Determine the [x, y] coordinate at the center of the cell enclosing the given text.  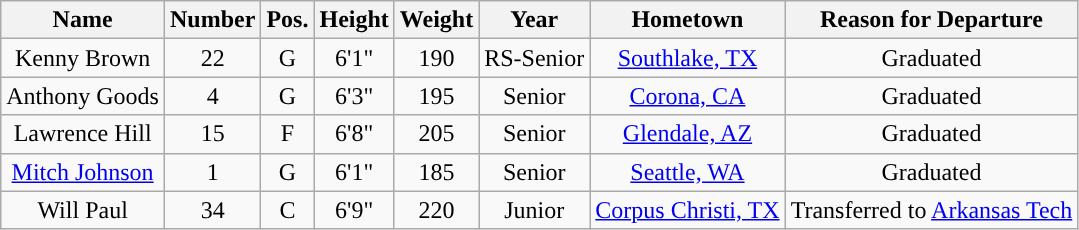
220 [436, 210]
6'9" [354, 210]
Junior [534, 210]
Seattle, WA [688, 172]
RS-Senior [534, 58]
6'3" [354, 96]
1 [212, 172]
205 [436, 134]
Mitch Johnson [83, 172]
Southlake, TX [688, 58]
Will Paul [83, 210]
15 [212, 134]
Name [83, 20]
Number [212, 20]
Weight [436, 20]
34 [212, 210]
190 [436, 58]
Corpus Christi, TX [688, 210]
Kenny Brown [83, 58]
4 [212, 96]
6'8" [354, 134]
22 [212, 58]
F [288, 134]
Anthony Goods [83, 96]
Year [534, 20]
Hometown [688, 20]
Reason for Departure [932, 20]
195 [436, 96]
Height [354, 20]
Pos. [288, 20]
Transferred to Arkansas Tech [932, 210]
185 [436, 172]
Glendale, AZ [688, 134]
Corona, CA [688, 96]
Lawrence Hill [83, 134]
C [288, 210]
